From the cell containing the given text, extract its center point as (X, Y) coordinate. 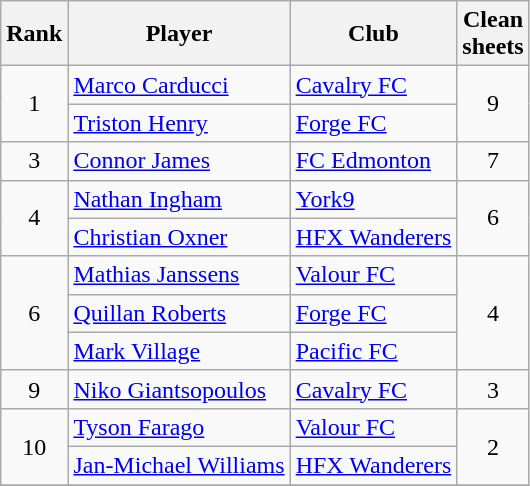
York9 (374, 199)
Christian Oxner (179, 237)
Tyson Farago (179, 427)
7 (493, 161)
Rank (34, 34)
Mark Village (179, 351)
Jan-Michael Williams (179, 465)
Connor James (179, 161)
FC Edmonton (374, 161)
10 (34, 446)
Mathias Janssens (179, 275)
2 (493, 446)
Player (179, 34)
Quillan Roberts (179, 313)
Niko Giantsopoulos (179, 389)
Nathan Ingham (179, 199)
Triston Henry (179, 123)
Marco Carducci (179, 85)
Cleansheets (493, 34)
1 (34, 104)
Club (374, 34)
Pacific FC (374, 351)
